Return the [X, Y] coordinate for the center point of the cell that contains the specified text.  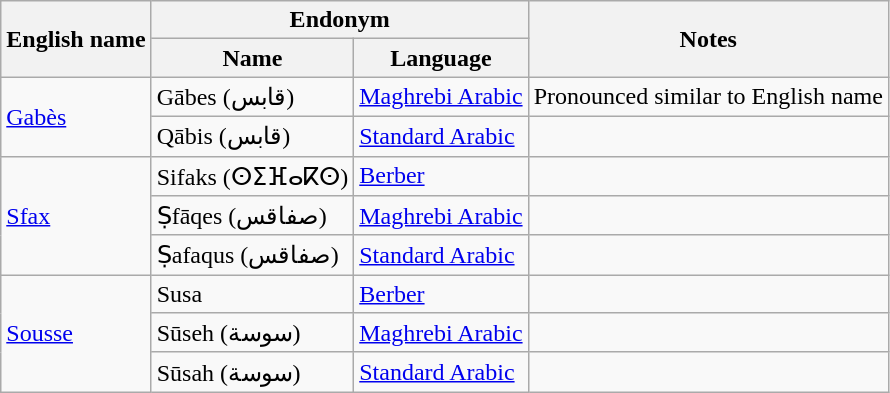
Ṣafaqus (صفاقس) [252, 255]
Pronounced similar to English name [708, 97]
Sifaks (ⵙⵉⴼⴰⴽⵙ) [252, 176]
Susa [252, 294]
Ṣfāqes (صفاقس) [252, 216]
Notes [708, 39]
Name [252, 58]
Language [441, 58]
Sousse [76, 334]
Sūsah (سوسة) [252, 372]
Qābis (قابس) [252, 136]
Gābes (قابس) [252, 97]
English name [76, 39]
Sūseh (سوسة) [252, 333]
Endonym [340, 20]
Sfax [76, 216]
Gabès [76, 116]
